For the text-containing cell, return its midpoint in (X, Y) coordinate format. 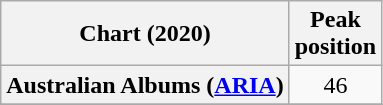
Australian Albums (ARIA) (145, 85)
Peakposition (335, 34)
Chart (2020) (145, 34)
46 (335, 85)
